Identify which cell holds the provided text, then report its [X, Y] central coordinate. 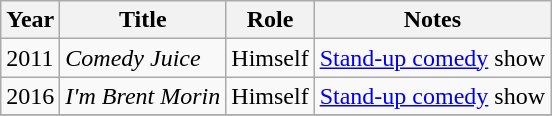
Notes [432, 20]
2011 [30, 58]
2016 [30, 96]
Title [143, 20]
Year [30, 20]
Comedy Juice [143, 58]
Role [270, 20]
I'm Brent Morin [143, 96]
